From the cell containing the given text, extract its center point as [x, y] coordinate. 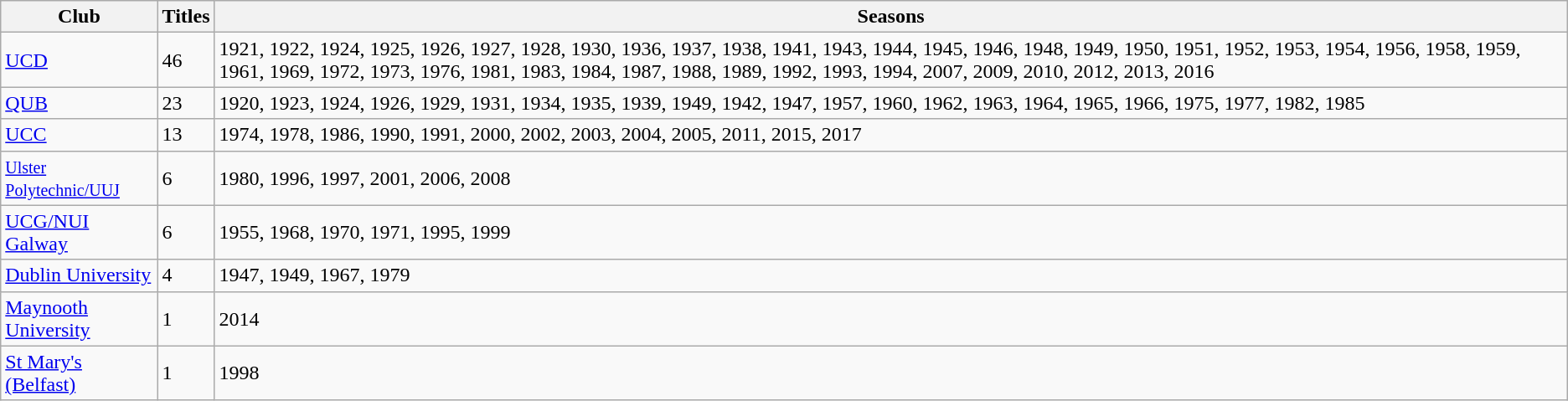
4 [186, 275]
46 [186, 60]
Seasons [891, 17]
Dublin University [79, 275]
St Mary's (Belfast) [79, 373]
Titles [186, 17]
UCD [79, 60]
Maynooth University [79, 318]
2014 [891, 318]
1974, 1978, 1986, 1990, 1991, 2000, 2002, 2003, 2004, 2005, 2011, 2015, 2017 [891, 135]
23 [186, 103]
Ulster Polytechnic/UUJ [79, 177]
UCG/NUI Galway [79, 233]
QUB [79, 103]
1920, 1923, 1924, 1926, 1929, 1931, 1934, 1935, 1939, 1949, 1942, 1947, 1957, 1960, 1962, 1963, 1964, 1965, 1966, 1975, 1977, 1982, 1985 [891, 103]
UCC [79, 135]
1998 [891, 373]
1980, 1996, 1997, 2001, 2006, 2008 [891, 177]
1955, 1968, 1970, 1971, 1995, 1999 [891, 233]
Club [79, 17]
1947, 1949, 1967, 1979 [891, 275]
13 [186, 135]
